Return [x, y] of the center of cell containing provided text 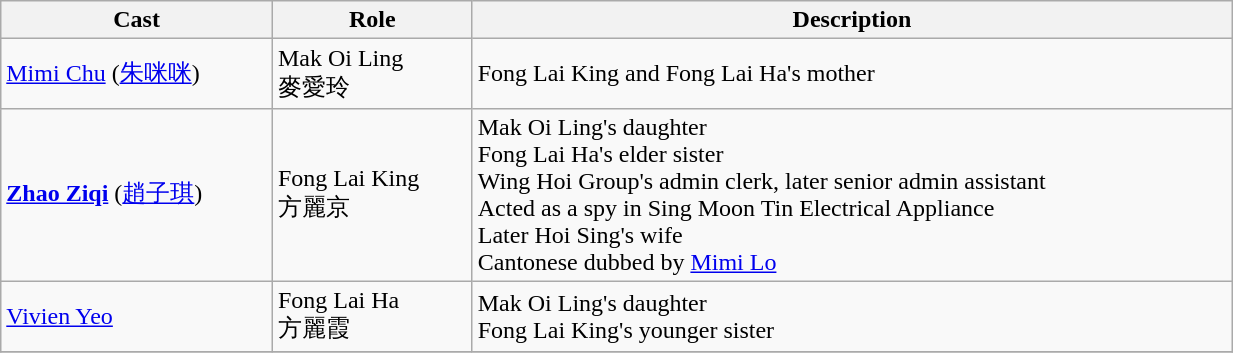
Description [852, 20]
Fong Lai King and Fong Lai Ha's mother [852, 74]
Mimi Chu (朱咪咪) [137, 74]
Vivien Yeo [137, 316]
Mak Oi Ling麥愛玲 [372, 74]
Fong Lai King方麗京 [372, 194]
Zhao Ziqi (趙子琪) [137, 194]
Role [372, 20]
Mak Oi Ling's daughterFong Lai King's younger sister [852, 316]
Fong Lai Ha方麗霞 [372, 316]
Cast [137, 20]
